From the cell containing the given text, extract its center point as [X, Y] coordinate. 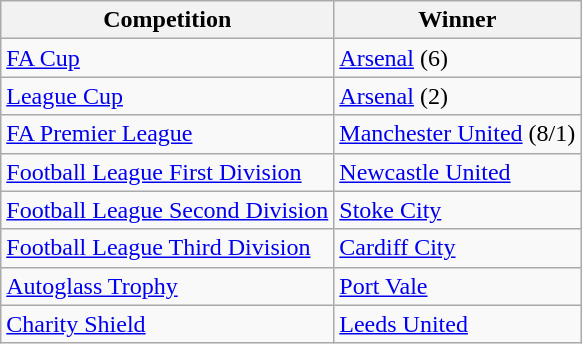
Football League First Division [168, 172]
Manchester United (8/1) [458, 134]
Stoke City [458, 210]
Arsenal (6) [458, 58]
Football League Second Division [168, 210]
Arsenal (2) [458, 96]
Port Vale [458, 286]
League Cup [168, 96]
Cardiff City [458, 248]
Newcastle United [458, 172]
FA Premier League [168, 134]
Competition [168, 20]
Leeds United [458, 324]
Football League Third Division [168, 248]
Autoglass Trophy [168, 286]
Charity Shield [168, 324]
FA Cup [168, 58]
Winner [458, 20]
